Scan for the cell matching the given text and deliver its (X, Y) coordinate at center. 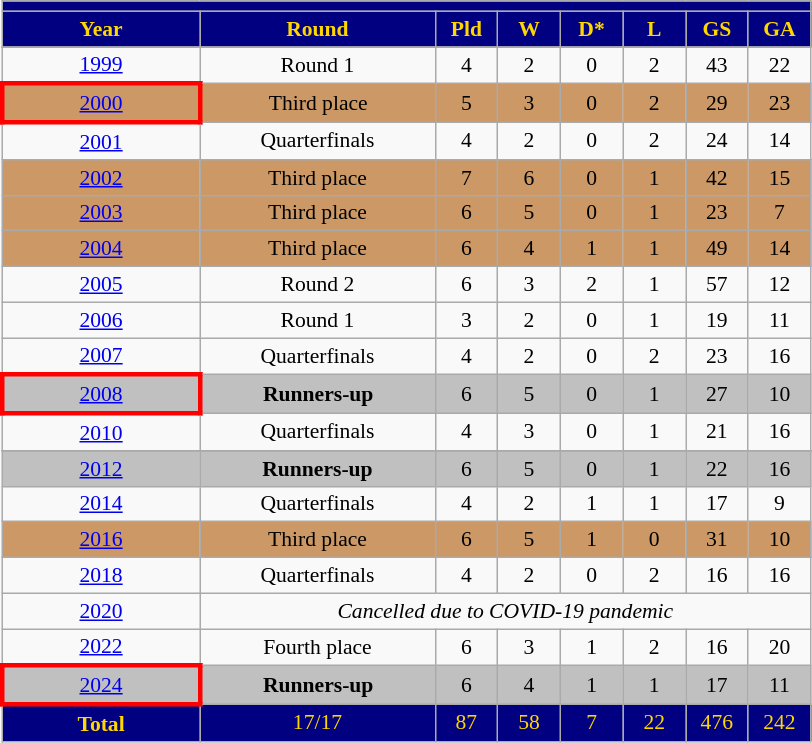
2024 (101, 686)
Total (101, 724)
2012 (101, 469)
476 (718, 724)
21 (718, 432)
2018 (101, 576)
D* (592, 29)
2003 (101, 213)
87 (466, 724)
24 (718, 142)
2004 (101, 249)
Pld (466, 29)
2008 (101, 394)
242 (780, 724)
20 (780, 648)
1999 (101, 66)
15 (780, 178)
Round (318, 29)
2002 (101, 178)
2005 (101, 285)
58 (530, 724)
2000 (101, 104)
27 (718, 394)
2006 (101, 320)
43 (718, 66)
2014 (101, 504)
Year (101, 29)
9 (780, 504)
2001 (101, 142)
W (530, 29)
57 (718, 285)
Cancelled due to COVID-19 pandemic (506, 611)
2007 (101, 356)
49 (718, 249)
2010 (101, 432)
12 (780, 285)
GS (718, 29)
2016 (101, 540)
19 (718, 320)
17/17 (318, 724)
31 (718, 540)
29 (718, 104)
Round 2 (318, 285)
2022 (101, 648)
GA (780, 29)
42 (718, 178)
2020 (101, 611)
Fourth place (318, 648)
L (654, 29)
